Extract the [X, Y] coordinate from the center of the cell holding the provided text.  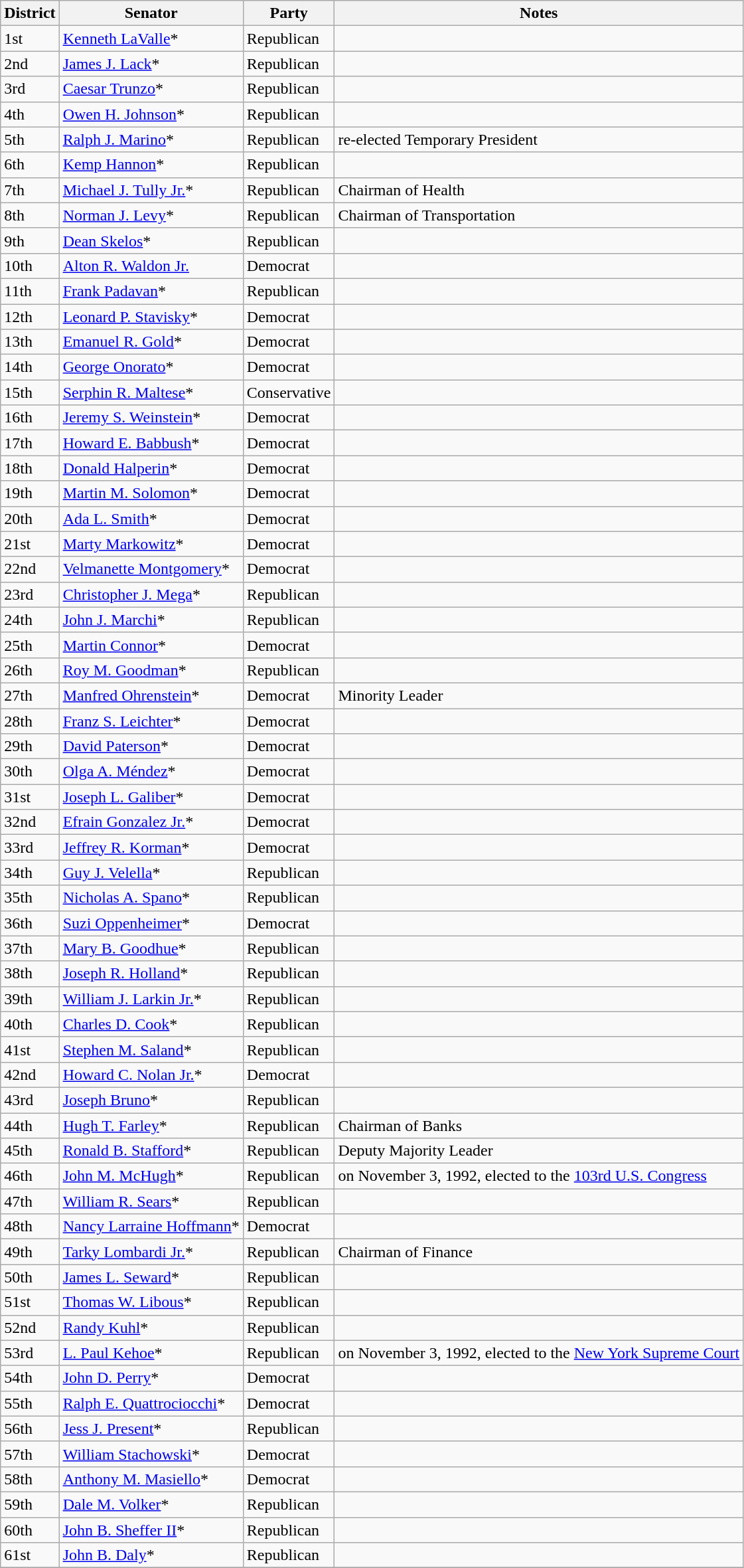
58th [30, 1479]
Martin M. Solomon* [151, 493]
Velmanette Montgomery* [151, 569]
15th [30, 392]
Ronald B. Stafford* [151, 1151]
43rd [30, 1100]
46th [30, 1176]
Franz S. Leichter* [151, 721]
34th [30, 873]
Ada L. Smith* [151, 519]
36th [30, 923]
Kemp Hannon* [151, 165]
7th [30, 190]
Hugh T. Farley* [151, 1126]
Guy J. Velella* [151, 873]
13th [30, 342]
Nancy Larraine Hoffmann* [151, 1227]
Donald Halperin* [151, 468]
Tarky Lombardi Jr.* [151, 1252]
Notes [539, 13]
John B. Sheffer II* [151, 1529]
Christopher J. Mega* [151, 594]
on November 3, 1992, elected to the New York Supreme Court [539, 1353]
Anthony M. Masiello* [151, 1479]
Marty Markowitz* [151, 544]
52nd [30, 1328]
14th [30, 367]
James L. Seward* [151, 1277]
1st [30, 39]
55th [30, 1403]
40th [30, 1024]
Efrain Gonzalez Jr.* [151, 822]
Chairman of Finance [539, 1252]
Emanuel R. Gold* [151, 342]
Charles D. Cook* [151, 1024]
35th [30, 898]
Senator [151, 13]
9th [30, 240]
42nd [30, 1075]
8th [30, 215]
Ralph E. Quattrociocchi* [151, 1403]
19th [30, 493]
Party [289, 13]
5th [30, 139]
47th [30, 1201]
48th [30, 1227]
Roy M. Goodman* [151, 670]
re-elected Temporary President [539, 139]
Frank Padavan* [151, 291]
Chairman of Transportation [539, 215]
54th [30, 1378]
David Paterson* [151, 746]
Jess J. Present* [151, 1429]
Suzi Oppenheimer* [151, 923]
59th [30, 1504]
Kenneth LaValle* [151, 39]
Dean Skelos* [151, 240]
Howard E. Babbush* [151, 443]
53rd [30, 1353]
33rd [30, 847]
Joseph L. Galiber* [151, 797]
Thomas W. Libous* [151, 1302]
Martin Connor* [151, 645]
District [30, 13]
Norman J. Levy* [151, 215]
30th [30, 772]
Randy Kuhl* [151, 1328]
16th [30, 418]
Owen H. Johnson* [151, 114]
31st [30, 797]
56th [30, 1429]
11th [30, 291]
45th [30, 1151]
10th [30, 266]
Alton R. Waldon Jr. [151, 266]
23rd [30, 594]
John J. Marchi* [151, 620]
25th [30, 645]
6th [30, 165]
John M. McHugh* [151, 1176]
Deputy Majority Leader [539, 1151]
50th [30, 1277]
L. Paul Kehoe* [151, 1353]
Serphin R. Maltese* [151, 392]
Michael J. Tully Jr.* [151, 190]
James J. Lack* [151, 64]
Stephen M. Saland* [151, 1049]
26th [30, 670]
21st [30, 544]
Jeffrey R. Korman* [151, 847]
39th [30, 999]
Joseph R. Holland* [151, 974]
4th [30, 114]
William J. Larkin Jr.* [151, 999]
William R. Sears* [151, 1201]
37th [30, 948]
32nd [30, 822]
William Stachowski* [151, 1454]
22nd [30, 569]
29th [30, 746]
John D. Perry* [151, 1378]
41st [30, 1049]
Minority Leader [539, 695]
18th [30, 468]
49th [30, 1252]
28th [30, 721]
on November 3, 1992, elected to the 103rd U.S. Congress [539, 1176]
George Onorato* [151, 367]
51st [30, 1302]
John B. Daly* [151, 1555]
60th [30, 1529]
Mary B. Goodhue* [151, 948]
Joseph Bruno* [151, 1100]
20th [30, 519]
38th [30, 974]
3rd [30, 89]
Jeremy S. Weinstein* [151, 418]
Manfred Ohrenstein* [151, 695]
Nicholas A. Spano* [151, 898]
Ralph J. Marino* [151, 139]
Dale M. Volker* [151, 1504]
61st [30, 1555]
57th [30, 1454]
27th [30, 695]
Leonard P. Stavisky* [151, 317]
Chairman of Health [539, 190]
12th [30, 317]
24th [30, 620]
2nd [30, 64]
Olga A. Méndez* [151, 772]
Chairman of Banks [539, 1126]
Caesar Trunzo* [151, 89]
44th [30, 1126]
17th [30, 443]
Howard C. Nolan Jr.* [151, 1075]
Conservative [289, 392]
